From the cell containing the given text, extract its center point as [X, Y] coordinate. 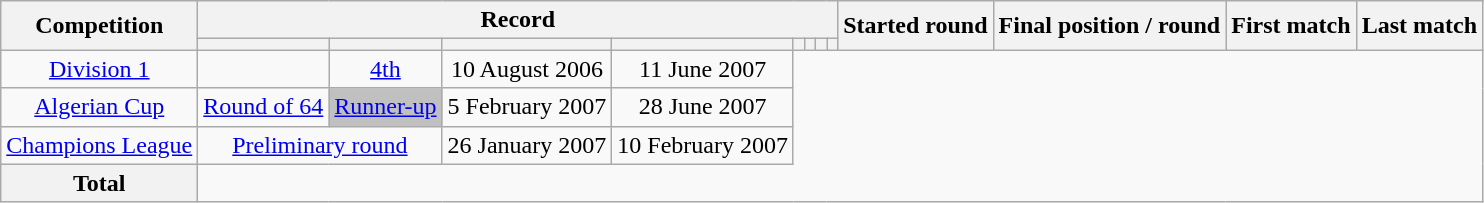
Record [518, 20]
4th [386, 69]
Competition [100, 26]
Round of 64 [264, 107]
Algerian Cup [100, 107]
Runner-up [386, 107]
Started round [916, 26]
Final position / round [1110, 26]
5 February 2007 [527, 107]
28 June 2007 [703, 107]
Division 1 [100, 69]
10 February 2007 [703, 145]
Total [100, 183]
10 August 2006 [527, 69]
Last match [1419, 26]
Preliminary round [320, 145]
11 June 2007 [703, 69]
26 January 2007 [527, 145]
First match [1291, 26]
Champions League [100, 145]
